Determine the (X, Y) coordinate at the center of the cell enclosing the given text.  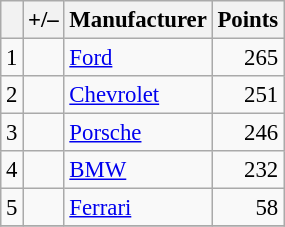
4 (12, 170)
Points (248, 20)
232 (248, 170)
Chevrolet (138, 95)
58 (248, 208)
Ford (138, 58)
251 (248, 95)
3 (12, 133)
Porsche (138, 133)
5 (12, 208)
+/– (44, 20)
2 (12, 95)
1 (12, 58)
265 (248, 58)
Manufacturer (138, 20)
BMW (138, 170)
Ferrari (138, 208)
246 (248, 133)
